Output the (x, y) coordinate of the center of the cell containing the given text.  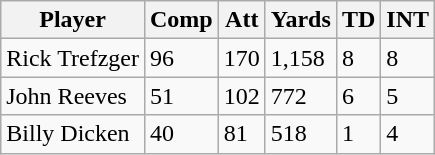
Rick Trefzger (73, 58)
John Reeves (73, 96)
1,158 (300, 58)
1 (358, 134)
170 (242, 58)
96 (181, 58)
TD (358, 20)
Att (242, 20)
Player (73, 20)
518 (300, 134)
772 (300, 96)
Yards (300, 20)
4 (408, 134)
Billy Dicken (73, 134)
51 (181, 96)
102 (242, 96)
5 (408, 96)
Comp (181, 20)
81 (242, 134)
40 (181, 134)
INT (408, 20)
6 (358, 96)
